Detect which cell encompasses the target text, then output its [X, Y] center coordinate. 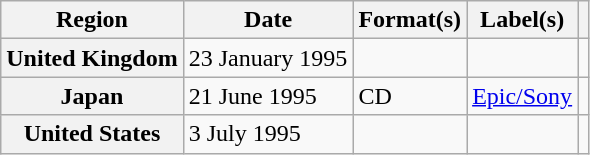
CD [410, 96]
21 June 1995 [268, 96]
3 July 1995 [268, 134]
23 January 1995 [268, 58]
Label(s) [522, 20]
United States [92, 134]
Format(s) [410, 20]
United Kingdom [92, 58]
Region [92, 20]
Japan [92, 96]
Epic/Sony [522, 96]
Date [268, 20]
